Detect which cell encompasses the target text, then output its [X, Y] center coordinate. 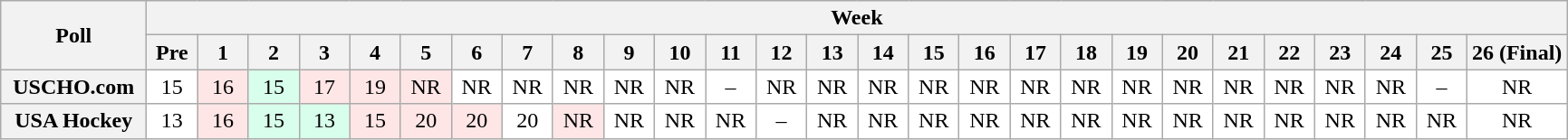
USCHO.com [74, 87]
2 [274, 52]
11 [730, 52]
24 [1390, 52]
Poll [74, 35]
25 [1441, 52]
1 [223, 52]
14 [883, 52]
Week [857, 18]
18 [1086, 52]
8 [578, 52]
10 [679, 52]
USA Hockey [74, 121]
Pre [172, 52]
3 [324, 52]
4 [375, 52]
23 [1340, 52]
22 [1289, 52]
9 [629, 52]
5 [426, 52]
7 [527, 52]
26 (Final) [1516, 52]
6 [476, 52]
21 [1238, 52]
12 [782, 52]
